Return (X, Y) of the center of cell containing provided text 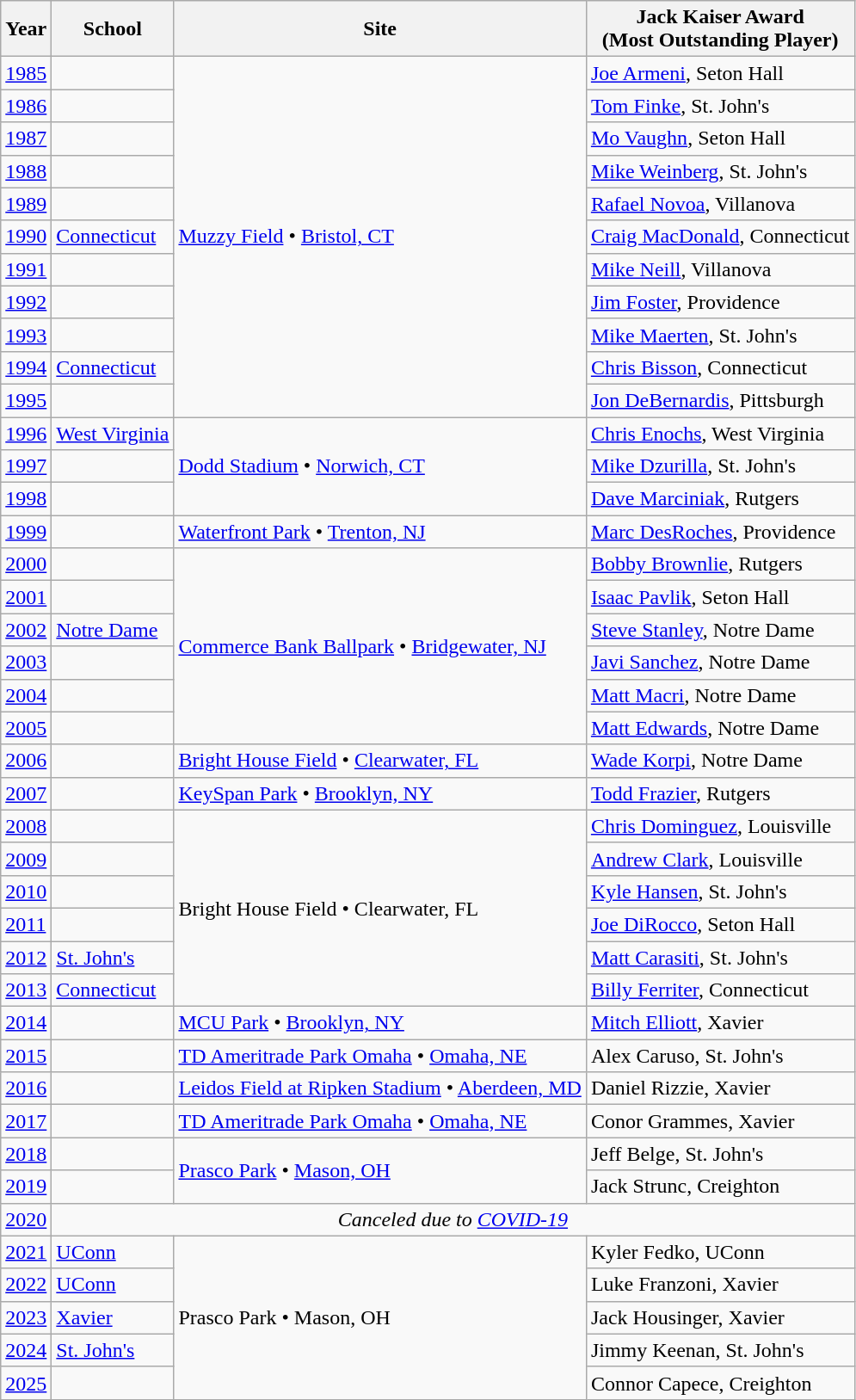
Waterfront Park • Trenton, NJ (380, 532)
Luke Franzoni, Xavier (720, 1285)
Year (26, 29)
2019 (26, 1187)
School (113, 29)
Isaac Pavlik, Seton Hall (720, 597)
Matt Edwards, Notre Dame (720, 728)
1985 (26, 73)
Steve Stanley, Notre Dame (720, 630)
Todd Frazier, Rutgers (720, 793)
2011 (26, 924)
Leidos Field at Ripken Stadium • Aberdeen, MD (380, 1089)
Joe DiRocco, Seton Hall (720, 924)
2006 (26, 761)
Kyler Fedko, UConn (720, 1252)
Jim Foster, Providence (720, 302)
2016 (26, 1089)
Dodd Stadium • Norwich, CT (380, 466)
Mitch Elliott, Xavier (720, 1023)
2025 (26, 1383)
2015 (26, 1056)
1990 (26, 237)
Joe Armeni, Seton Hall (720, 73)
Wade Korpi, Notre Dame (720, 761)
Alex Caruso, St. John's (720, 1056)
Chris Dominguez, Louisville (720, 826)
Connor Capece, Creighton (720, 1383)
1994 (26, 367)
Notre Dame (113, 630)
1999 (26, 532)
2012 (26, 958)
Chris Enochs, West Virginia (720, 433)
1989 (26, 204)
2013 (26, 990)
Billy Ferriter, Connecticut (720, 990)
Canceled due to COVID-19 (453, 1219)
2014 (26, 1023)
Conor Grammes, Xavier (720, 1121)
2002 (26, 630)
Site (380, 29)
2000 (26, 564)
KeySpan Park • Brooklyn, NY (380, 793)
Marc DesRoches, Providence (720, 532)
Bobby Brownlie, Rutgers (720, 564)
1993 (26, 335)
Javi Sanchez, Notre Dame (720, 663)
Andrew Clark, Louisville (720, 859)
Rafael Novoa, Villanova (720, 204)
Mike Dzurilla, St. John's (720, 466)
Matt Macri, Notre Dame (720, 695)
2010 (26, 891)
2009 (26, 859)
Craig MacDonald, Connecticut (720, 237)
2017 (26, 1121)
Tom Finke, St. John's (720, 106)
1995 (26, 400)
Kyle Hansen, St. John's (720, 891)
2003 (26, 663)
2018 (26, 1154)
Chris Bisson, Connecticut (720, 367)
2004 (26, 695)
1996 (26, 433)
MCU Park • Brooklyn, NY (380, 1023)
2023 (26, 1317)
Muzzy Field • Bristol, CT (380, 237)
2021 (26, 1252)
1986 (26, 106)
1987 (26, 139)
Mike Weinberg, St. John's (720, 171)
Xavier (113, 1317)
2022 (26, 1285)
2008 (26, 826)
2007 (26, 793)
2024 (26, 1350)
2001 (26, 597)
Jack Housinger, Xavier (720, 1317)
1998 (26, 499)
Jack Strunc, Creighton (720, 1187)
Commerce Bank Ballpark • Bridgewater, NJ (380, 646)
Jon DeBernardis, Pittsburgh (720, 400)
1988 (26, 171)
Jimmy Keenan, St. John's (720, 1350)
West Virginia (113, 433)
1992 (26, 302)
Dave Marciniak, Rutgers (720, 499)
Daniel Rizzie, Xavier (720, 1089)
Jeff Belge, St. John's (720, 1154)
2020 (26, 1219)
1997 (26, 466)
Mo Vaughn, Seton Hall (720, 139)
Matt Carasiti, St. John's (720, 958)
Jack Kaiser Award(Most Outstanding Player) (720, 29)
Mike Maerten, St. John's (720, 335)
1991 (26, 269)
Mike Neill, Villanova (720, 269)
2005 (26, 728)
